For the text-containing cell, return its midpoint in (X, Y) coordinate format. 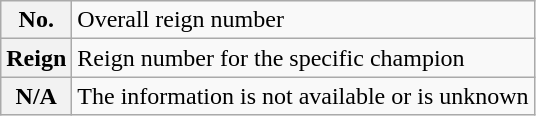
Reign (36, 58)
The information is not available or is unknown (303, 96)
No. (36, 20)
N/A (36, 96)
Overall reign number (303, 20)
Reign number for the specific champion (303, 58)
